From the cell containing the given text, extract its center point as [X, Y] coordinate. 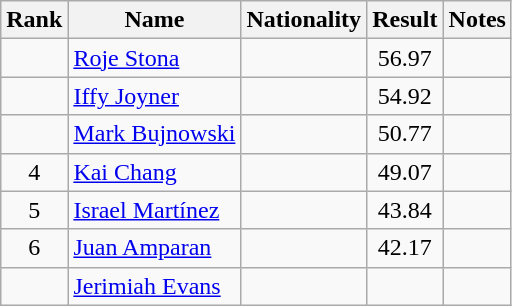
50.77 [405, 134]
56.97 [405, 58]
Iffy Joyner [154, 96]
5 [34, 210]
Notes [477, 20]
Rank [34, 20]
43.84 [405, 210]
Name [154, 20]
Result [405, 20]
Juan Amparan [154, 248]
42.17 [405, 248]
49.07 [405, 172]
6 [34, 248]
4 [34, 172]
54.92 [405, 96]
Kai Chang [154, 172]
Roje Stona [154, 58]
Nationality [304, 20]
Jerimiah Evans [154, 286]
Mark Bujnowski [154, 134]
Israel Martínez [154, 210]
